Locate the cell with the specified text and output its [X, Y] center coordinate. 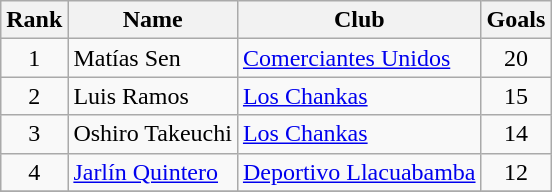
Deportivo Llacuabamba [359, 172]
Goals [516, 20]
Rank [34, 20]
Club [359, 20]
20 [516, 58]
Oshiro Takeuchi [153, 134]
Jarlín Quintero [153, 172]
Comerciantes Unidos [359, 58]
12 [516, 172]
2 [34, 96]
Name [153, 20]
15 [516, 96]
4 [34, 172]
14 [516, 134]
1 [34, 58]
Matías Sen [153, 58]
3 [34, 134]
Luis Ramos [153, 96]
